Search for the cell housing the specified text and yield its [x, y] center coordinate. 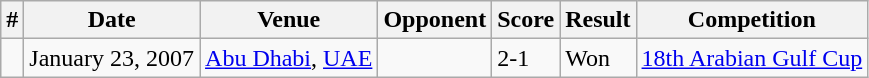
January 23, 2007 [112, 58]
Score [526, 20]
Won [598, 58]
Venue [289, 20]
Opponent [435, 20]
Date [112, 20]
Competition [752, 20]
Abu Dhabi, UAE [289, 58]
18th Arabian Gulf Cup [752, 58]
2-1 [526, 58]
# [12, 20]
Result [598, 20]
